Output the [x, y] coordinate of the center of the cell containing the given text.  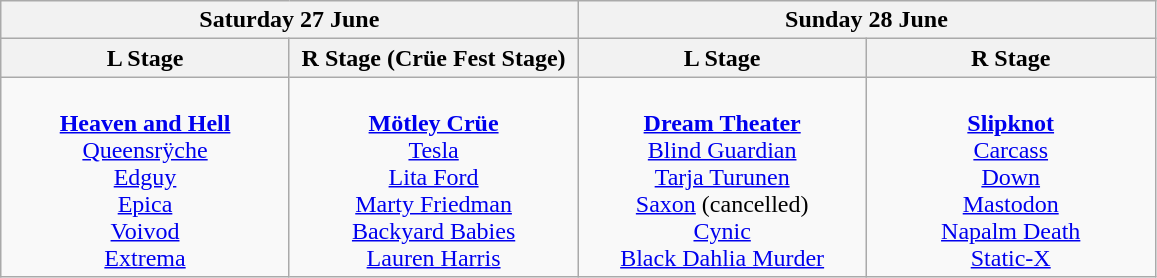
Saturday 27 June [290, 20]
Heaven and Hell Queensrÿche Edguy Epica Voivod Extrema [146, 177]
Dream Theater Blind Guardian Tarja Turunen Saxon (cancelled) Cynic Black Dahlia Murder [722, 177]
Slipknot Carcass Down Mastodon Napalm Death Static-X [1010, 177]
R Stage (Crüe Fest Stage) [434, 58]
Mötley Crüe Tesla Lita Ford Marty Friedman Backyard Babies Lauren Harris [434, 177]
R Stage [1010, 58]
Sunday 28 June [866, 20]
